Pinpoint the cell where the given text exists, returning its (x, y) midpoint coordinate. 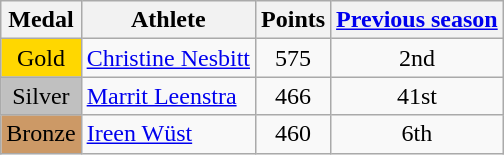
Gold (41, 58)
Marrit Leenstra (168, 96)
466 (294, 96)
6th (418, 134)
Points (294, 20)
Medal (41, 20)
460 (294, 134)
Previous season (418, 20)
41st (418, 96)
Silver (41, 96)
Ireen Wüst (168, 134)
Christine Nesbitt (168, 58)
575 (294, 58)
Athlete (168, 20)
2nd (418, 58)
Bronze (41, 134)
